Return the [X, Y] coordinate for the center point of the cell that contains the specified text.  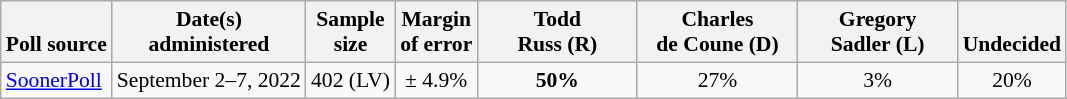
3% [878, 80]
ToddRuss (R) [557, 32]
Charlesde Coune (D) [717, 32]
Poll source [56, 32]
September 2–7, 2022 [209, 80]
27% [717, 80]
20% [1012, 80]
402 (LV) [350, 80]
Date(s)administered [209, 32]
GregorySadler (L) [878, 32]
± 4.9% [436, 80]
Samplesize [350, 32]
50% [557, 80]
Marginof error [436, 32]
SoonerPoll [56, 80]
Undecided [1012, 32]
